Provide the [X, Y] coordinate of the cell's center where the given text is located.  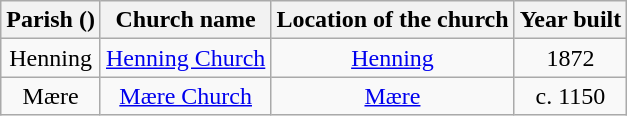
Location of the church [392, 20]
Year built [570, 20]
1872 [570, 58]
Mære Church [185, 96]
c. 1150 [570, 96]
Parish () [51, 20]
Henning Church [185, 58]
Church name [185, 20]
